Determine the (X, Y) coordinate at the center of the cell enclosing the given text.  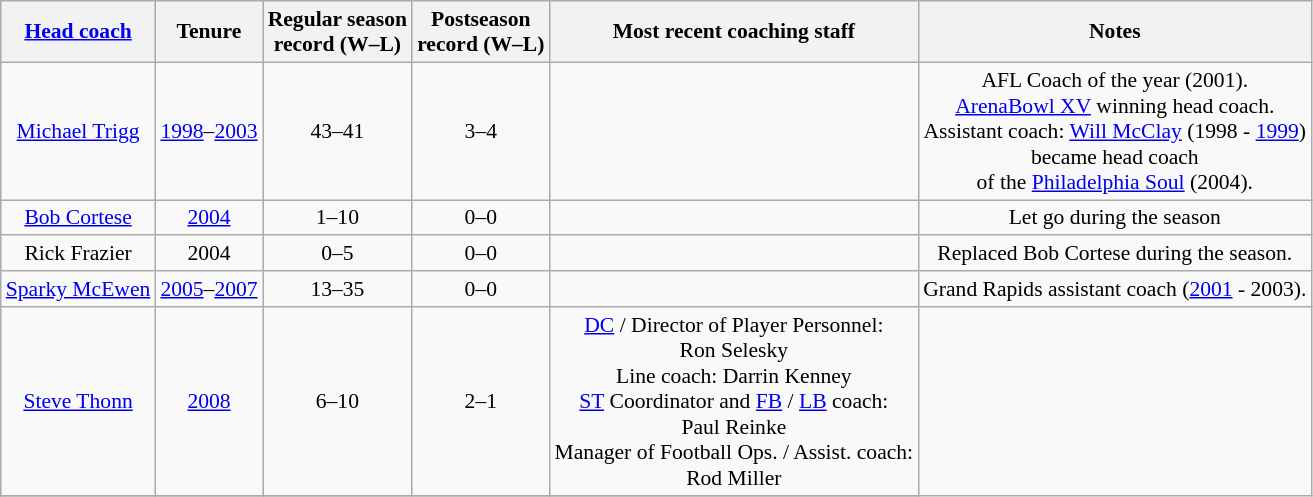
Steve Thonn (78, 402)
Michael Trigg (78, 131)
Rick Frazier (78, 254)
2–1 (480, 402)
Sparky McEwen (78, 289)
3–4 (480, 131)
1998–2003 (208, 131)
Grand Rapids assistant coach (2001 - 2003). (1114, 289)
13–35 (338, 289)
0–5 (338, 254)
Tenure (208, 32)
Notes (1114, 32)
Let go during the season (1114, 218)
Replaced Bob Cortese during the season. (1114, 254)
Regular seasonrecord (W–L) (338, 32)
2008 (208, 402)
Bob Cortese (78, 218)
43–41 (338, 131)
6–10 (338, 402)
Postseasonrecord (W–L) (480, 32)
Head coach (78, 32)
2005–2007 (208, 289)
Most recent coaching staff (734, 32)
1–10 (338, 218)
